Identify which cell holds the provided text, then report its (X, Y) central coordinate. 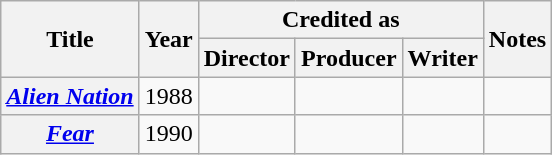
Credited as (340, 20)
Director (246, 58)
1990 (168, 134)
1988 (168, 96)
Title (70, 39)
Notes (517, 39)
Writer (442, 58)
Producer (348, 58)
Alien Nation (70, 96)
Year (168, 39)
Fear (70, 134)
